Return (X, Y) of the center of cell containing provided text 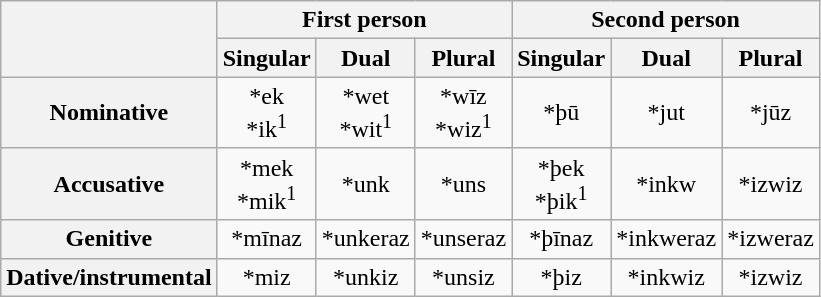
*þiz (562, 277)
*jūz (771, 113)
*miz (266, 277)
Genitive (109, 239)
Second person (666, 20)
*izweraz (771, 239)
*þek*þik1 (562, 184)
*ek*ik1 (266, 113)
*wet*wit1 (366, 113)
First person (364, 20)
*unkeraz (366, 239)
*inkw (666, 184)
*inkwiz (666, 277)
*unsiz (463, 277)
*unk (366, 184)
*jut (666, 113)
*unkiz (366, 277)
*mīnaz (266, 239)
*uns (463, 184)
Nominative (109, 113)
*inkweraz (666, 239)
*mek*mik1 (266, 184)
*þū (562, 113)
Accusative (109, 184)
*þīnaz (562, 239)
*wīz*wiz1 (463, 113)
*unseraz (463, 239)
Dative/instrumental (109, 277)
